Capture the cell that displays the provided text and extract its [x, y] central coordinate. 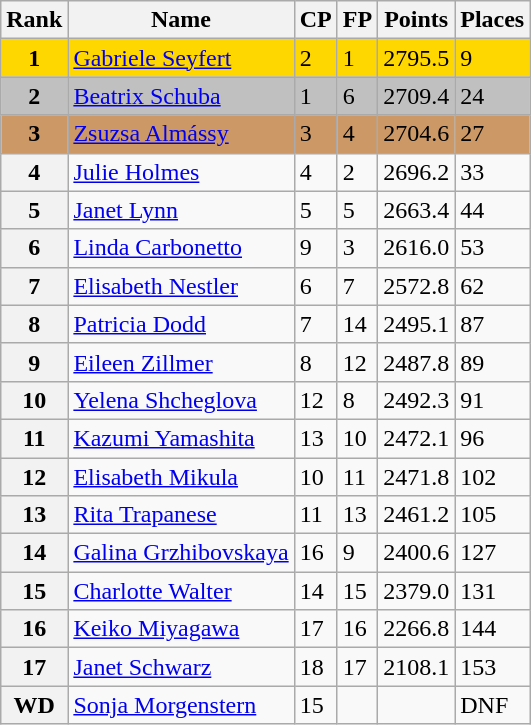
Zsuzsa Almássy [181, 134]
2616.0 [416, 248]
Galina Grzhibovskaya [181, 553]
102 [492, 477]
33 [492, 172]
2471.8 [416, 477]
CP [316, 20]
Places [492, 20]
44 [492, 210]
Rank [34, 20]
2108.1 [416, 667]
Janet Lynn [181, 210]
Janet Schwarz [181, 667]
2572.8 [416, 286]
89 [492, 362]
Patricia Dodd [181, 324]
127 [492, 553]
2696.2 [416, 172]
87 [492, 324]
Charlotte Walter [181, 591]
Elisabeth Mikula [181, 477]
Gabriele Seyfert [181, 58]
WD [34, 705]
105 [492, 515]
Rita Trapanese [181, 515]
2704.6 [416, 134]
Beatrix Schuba [181, 96]
Keiko Miyagawa [181, 629]
Linda Carbonetto [181, 248]
2266.8 [416, 629]
2663.4 [416, 210]
62 [492, 286]
2461.2 [416, 515]
DNF [492, 705]
91 [492, 400]
2795.5 [416, 58]
2400.6 [416, 553]
24 [492, 96]
144 [492, 629]
Elisabeth Nestler [181, 286]
Eileen Zillmer [181, 362]
FP [357, 20]
2472.1 [416, 438]
Name [181, 20]
2492.3 [416, 400]
18 [316, 667]
2379.0 [416, 591]
2495.1 [416, 324]
2487.8 [416, 362]
2709.4 [416, 96]
53 [492, 248]
131 [492, 591]
Julie Holmes [181, 172]
Sonja Morgenstern [181, 705]
Points [416, 20]
Yelena Shcheglova [181, 400]
153 [492, 667]
27 [492, 134]
96 [492, 438]
Kazumi Yamashita [181, 438]
